Return [X, Y] of the center of cell containing provided text 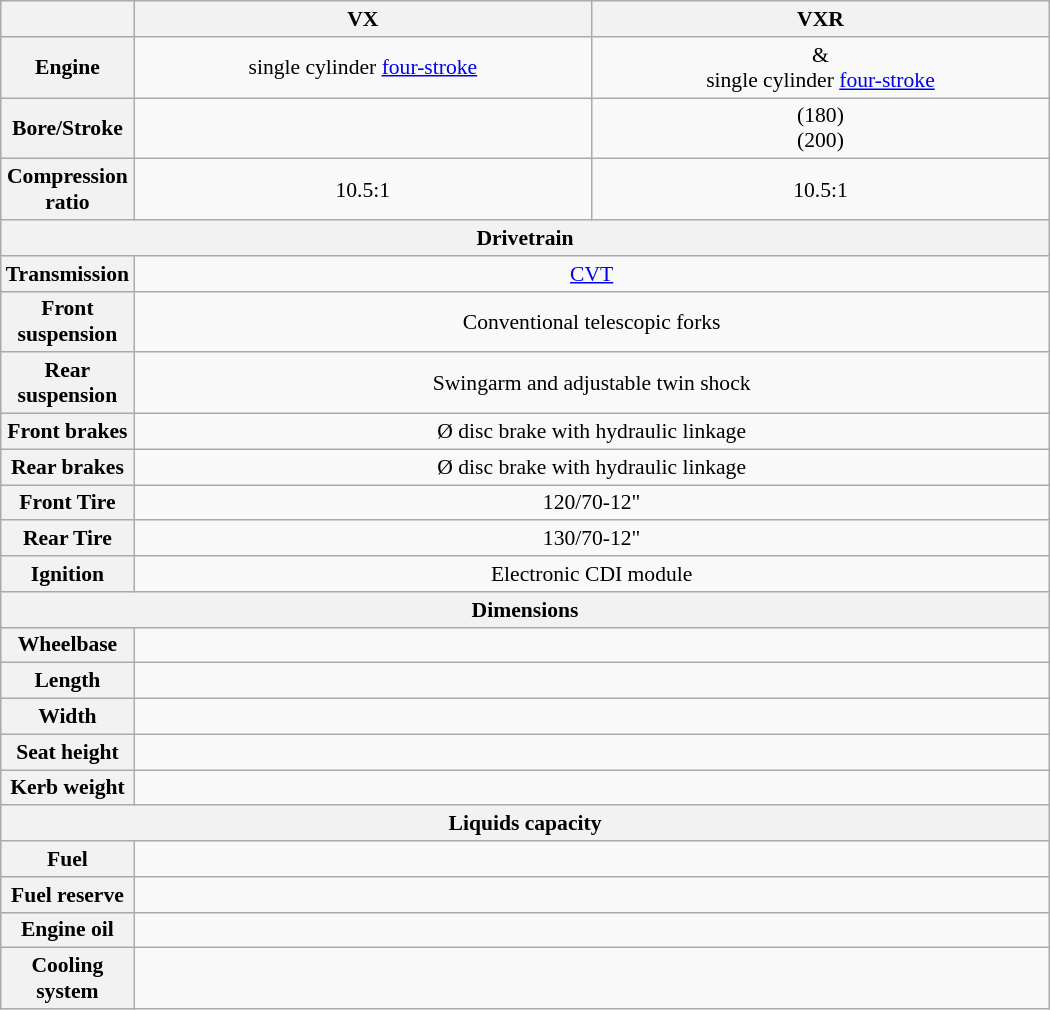
Rear suspension [68, 384]
Swingarm and adjustable twin shock [592, 384]
Rear brakes [68, 467]
120/70-12" [592, 503]
(180) (200) [821, 128]
Liquids capacity [525, 824]
Ignition [68, 574]
Fuel reserve [68, 895]
Cooling system [68, 978]
Drivetrain [525, 238]
Front suspension [68, 322]
single cylinder four-stroke [363, 68]
Rear Tire [68, 539]
Width [68, 717]
Electronic CDI module [592, 574]
Conventional telescopic forks [592, 322]
Dimensions [525, 610]
VX [363, 19]
Compression ratio [68, 190]
CVT [592, 274]
Length [68, 681]
Wheelbase [68, 645]
Engine oil [68, 930]
130/70-12" [592, 539]
Front brakes [68, 432]
Engine [68, 68]
VXR [821, 19]
Bore/Stroke [68, 128]
& single cylinder four-stroke [821, 68]
Transmission [68, 274]
Kerb weight [68, 788]
Seat height [68, 752]
Fuel [68, 859]
Front Tire [68, 503]
